Return the (X, Y) coordinate for the center point of the cell that contains the specified text.  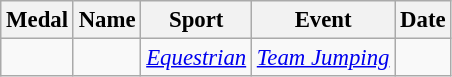
Medal (38, 20)
Event (322, 20)
Sport (196, 20)
Team Jumping (322, 58)
Equestrian (196, 58)
Name (107, 20)
Date (423, 20)
